Locate the cell with the specified text and output its (x, y) center coordinate. 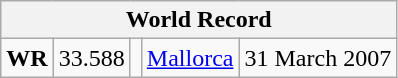
WR (27, 58)
31 March 2007 (318, 58)
33.588 (92, 58)
World Record (199, 20)
Mallorca (190, 58)
